Search for the cell housing the specified text and yield its [X, Y] center coordinate. 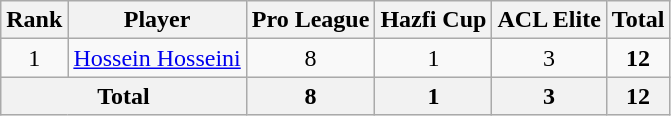
Hazfi Cup [434, 20]
Pro League [310, 20]
Rank [34, 20]
Player [157, 20]
ACL Elite [549, 20]
Hossein Hosseini [157, 58]
